Extract the (x, y) coordinate from the center of the cell holding the provided text.  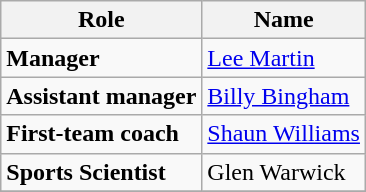
First-team coach (102, 134)
Shaun Williams (284, 134)
Lee Martin (284, 58)
Billy Bingham (284, 96)
Sports Scientist (102, 172)
Role (102, 20)
Name (284, 20)
Assistant manager (102, 96)
Glen Warwick (284, 172)
Manager (102, 58)
